Provide the [x, y] coordinate of the cell's center where the given text is located.  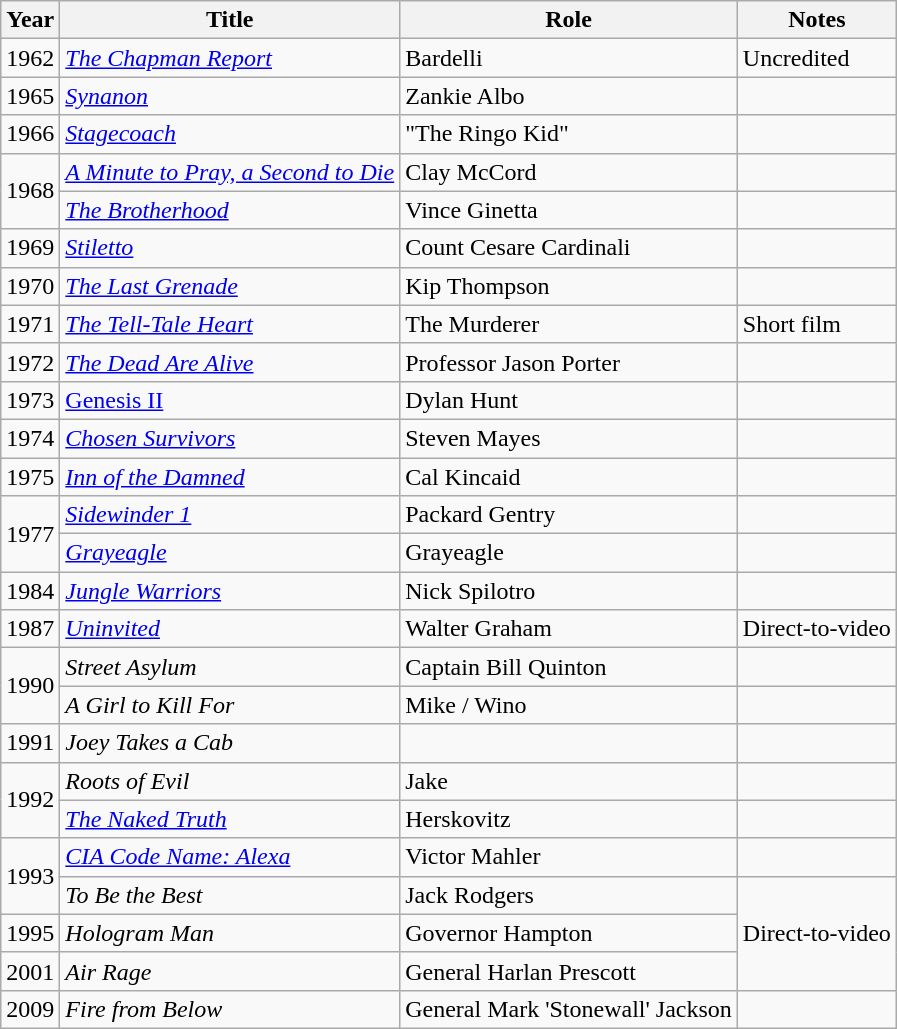
1990 [30, 686]
Governor Hampton [569, 933]
1968 [30, 191]
2009 [30, 1009]
Captain Bill Quinton [569, 667]
Steven Mayes [569, 438]
Kip Thompson [569, 286]
General Harlan Prescott [569, 971]
1962 [30, 58]
Bardelli [569, 58]
Mike / Wino [569, 705]
1992 [30, 800]
Chosen Survivors [230, 438]
Walter Graham [569, 629]
The Brotherhood [230, 210]
Count Cesare Cardinali [569, 248]
Jake [569, 781]
1993 [30, 876]
Nick Spilotro [569, 591]
Title [230, 20]
1984 [30, 591]
1972 [30, 362]
1966 [30, 134]
Professor Jason Porter [569, 362]
Jack Rodgers [569, 895]
1987 [30, 629]
Clay McCord [569, 172]
A Minute to Pray, a Second to Die [230, 172]
A Girl to Kill For [230, 705]
The Murderer [569, 324]
1973 [30, 400]
Inn of the Damned [230, 477]
"The Ringo Kid" [569, 134]
The Naked Truth [230, 819]
Synanon [230, 96]
Jungle Warriors [230, 591]
Notes [816, 20]
1991 [30, 743]
2001 [30, 971]
Stagecoach [230, 134]
Uninvited [230, 629]
To Be the Best [230, 895]
Cal Kincaid [569, 477]
Zankie Albo [569, 96]
Air Rage [230, 971]
1975 [30, 477]
Hologram Man [230, 933]
1965 [30, 96]
Packard Gentry [569, 515]
1971 [30, 324]
Vince Ginetta [569, 210]
1969 [30, 248]
Year [30, 20]
1970 [30, 286]
Roots of Evil [230, 781]
Herskovitz [569, 819]
The Last Grenade [230, 286]
Joey Takes a Cab [230, 743]
1995 [30, 933]
Stiletto [230, 248]
Genesis II [230, 400]
The Tell-Tale Heart [230, 324]
Role [569, 20]
Fire from Below [230, 1009]
Dylan Hunt [569, 400]
1974 [30, 438]
Short film [816, 324]
Uncredited [816, 58]
Sidewinder 1 [230, 515]
CIA Code Name: Alexa [230, 857]
General Mark 'Stonewall' Jackson [569, 1009]
1977 [30, 534]
The Dead Are Alive [230, 362]
The Chapman Report [230, 58]
Victor Mahler [569, 857]
Street Asylum [230, 667]
